Pinpoint the cell where the given text exists, returning its (x, y) midpoint coordinate. 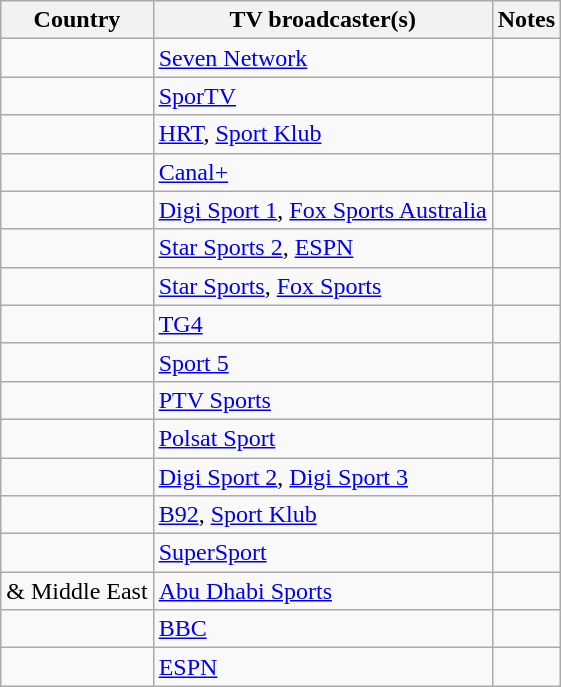
SuperSport (322, 553)
Digi Sport 2, Digi Sport 3 (322, 477)
Abu Dhabi Sports (322, 591)
B92, Sport Klub (322, 515)
Digi Sport 1, Fox Sports Australia (322, 210)
Star Sports 2, ESPN (322, 248)
PTV Sports (322, 400)
Polsat Sport (322, 438)
BBC (322, 629)
HRT, Sport Klub (322, 134)
Canal+ (322, 172)
Seven Network (322, 58)
Notes (526, 20)
Country (77, 20)
SporTV (322, 96)
TG4 (322, 324)
& Middle East (77, 591)
ESPN (322, 667)
Star Sports, Fox Sports (322, 286)
Sport 5 (322, 362)
TV broadcaster(s) (322, 20)
